Capture the cell that displays the provided text and extract its [x, y] central coordinate. 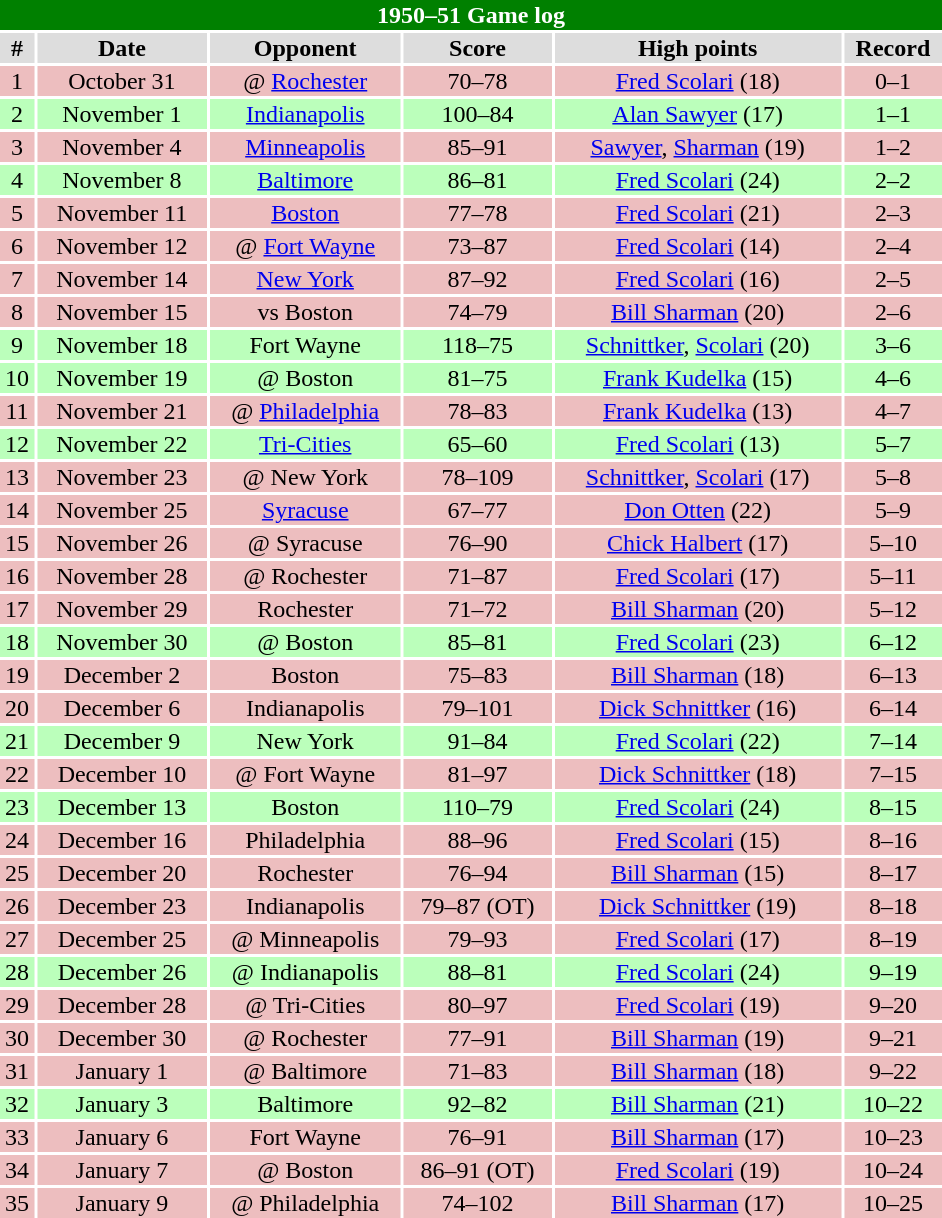
2–3 [893, 213]
77–78 [478, 213]
28 [17, 972]
92–82 [478, 1104]
8–16 [893, 840]
5–9 [893, 510]
Bill Sharman (19) [697, 1038]
November 8 [122, 180]
86–91 (OT) [478, 1170]
Fred Scolari (14) [697, 246]
79–93 [478, 939]
Fred Scolari (15) [697, 840]
January 3 [122, 1104]
Minneapolis [306, 147]
17 [17, 609]
88–81 [478, 972]
25 [17, 873]
16 [17, 576]
December 20 [122, 873]
November 22 [122, 444]
Fred Scolari (13) [697, 444]
November 4 [122, 147]
35 [17, 1203]
Syracuse [306, 510]
January 7 [122, 1170]
Fred Scolari (16) [697, 279]
January 1 [122, 1071]
@ Syracuse [306, 543]
74–79 [478, 312]
75–83 [478, 675]
8 [17, 312]
December 25 [122, 939]
November 26 [122, 543]
1950–51 Game log [471, 15]
2–2 [893, 180]
Dick Schnittker (18) [697, 774]
30 [17, 1038]
Sawyer, Sharman (19) [697, 147]
1–1 [893, 114]
Frank Kudelka (15) [697, 378]
2–5 [893, 279]
December 9 [122, 741]
November 14 [122, 279]
December 16 [122, 840]
87–92 [478, 279]
Dick Schnittker (16) [697, 708]
7–15 [893, 774]
December 26 [122, 972]
78–83 [478, 411]
December 28 [122, 1005]
November 21 [122, 411]
9 [17, 345]
81–97 [478, 774]
21 [17, 741]
79–87 (OT) [478, 906]
8–19 [893, 939]
71–83 [478, 1071]
Fred Scolari (18) [697, 81]
Don Otten (22) [697, 510]
November 29 [122, 609]
1 [17, 81]
2 [17, 114]
Tri-Cities [306, 444]
86–81 [478, 180]
November 15 [122, 312]
Alan Sawyer (17) [697, 114]
12 [17, 444]
91–84 [478, 741]
November 19 [122, 378]
32 [17, 1104]
9–19 [893, 972]
5–12 [893, 609]
6–12 [893, 642]
November 28 [122, 576]
High points [697, 48]
November 1 [122, 114]
100–84 [478, 114]
76–90 [478, 543]
Bill Sharman (21) [697, 1104]
Record [893, 48]
71–87 [478, 576]
January 9 [122, 1203]
13 [17, 477]
70–78 [478, 81]
10–23 [893, 1137]
1–2 [893, 147]
Opponent [306, 48]
77–91 [478, 1038]
24 [17, 840]
15 [17, 543]
January 6 [122, 1137]
29 [17, 1005]
9–22 [893, 1071]
8–15 [893, 807]
November 23 [122, 477]
26 [17, 906]
Fred Scolari (22) [697, 741]
118–75 [478, 345]
73–87 [478, 246]
8–17 [893, 873]
November 30 [122, 642]
27 [17, 939]
85–81 [478, 642]
4 [17, 180]
@ New York [306, 477]
Schnittker, Scolari (20) [697, 345]
6–14 [893, 708]
10–22 [893, 1104]
5–8 [893, 477]
vs Boston [306, 312]
# [17, 48]
December 10 [122, 774]
6–13 [893, 675]
Frank Kudelka (13) [697, 411]
6 [17, 246]
2–6 [893, 312]
November 18 [122, 345]
December 2 [122, 675]
5–7 [893, 444]
81–75 [478, 378]
December 13 [122, 807]
@ Minneapolis [306, 939]
@ Indianapolis [306, 972]
85–91 [478, 147]
2–4 [893, 246]
10–25 [893, 1203]
79–101 [478, 708]
74–102 [478, 1203]
Score [478, 48]
65–60 [478, 444]
November 12 [122, 246]
3 [17, 147]
@ Tri-Cities [306, 1005]
14 [17, 510]
Fred Scolari (21) [697, 213]
76–94 [478, 873]
5 [17, 213]
Schnittker, Scolari (17) [697, 477]
7 [17, 279]
33 [17, 1137]
20 [17, 708]
34 [17, 1170]
78–109 [478, 477]
Bill Sharman (15) [697, 873]
Dick Schnittker (19) [697, 906]
4–6 [893, 378]
10 [17, 378]
@ Baltimore [306, 1071]
4–7 [893, 411]
7–14 [893, 741]
0–1 [893, 81]
71–72 [478, 609]
88–96 [478, 840]
110–79 [478, 807]
December 6 [122, 708]
November 25 [122, 510]
18 [17, 642]
8–18 [893, 906]
December 30 [122, 1038]
November 11 [122, 213]
22 [17, 774]
Philadelphia [306, 840]
23 [17, 807]
3–6 [893, 345]
67–77 [478, 510]
19 [17, 675]
5–10 [893, 543]
9–20 [893, 1005]
5–11 [893, 576]
31 [17, 1071]
Chick Halbert (17) [697, 543]
9–21 [893, 1038]
80–97 [478, 1005]
Date [122, 48]
76–91 [478, 1137]
December 23 [122, 906]
Fred Scolari (23) [697, 642]
10–24 [893, 1170]
11 [17, 411]
October 31 [122, 81]
